For the text-containing cell, return its midpoint in (x, y) coordinate format. 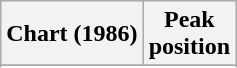
Peakposition (189, 34)
Chart (1986) (72, 34)
